Return [X, Y] of the center of cell containing provided text 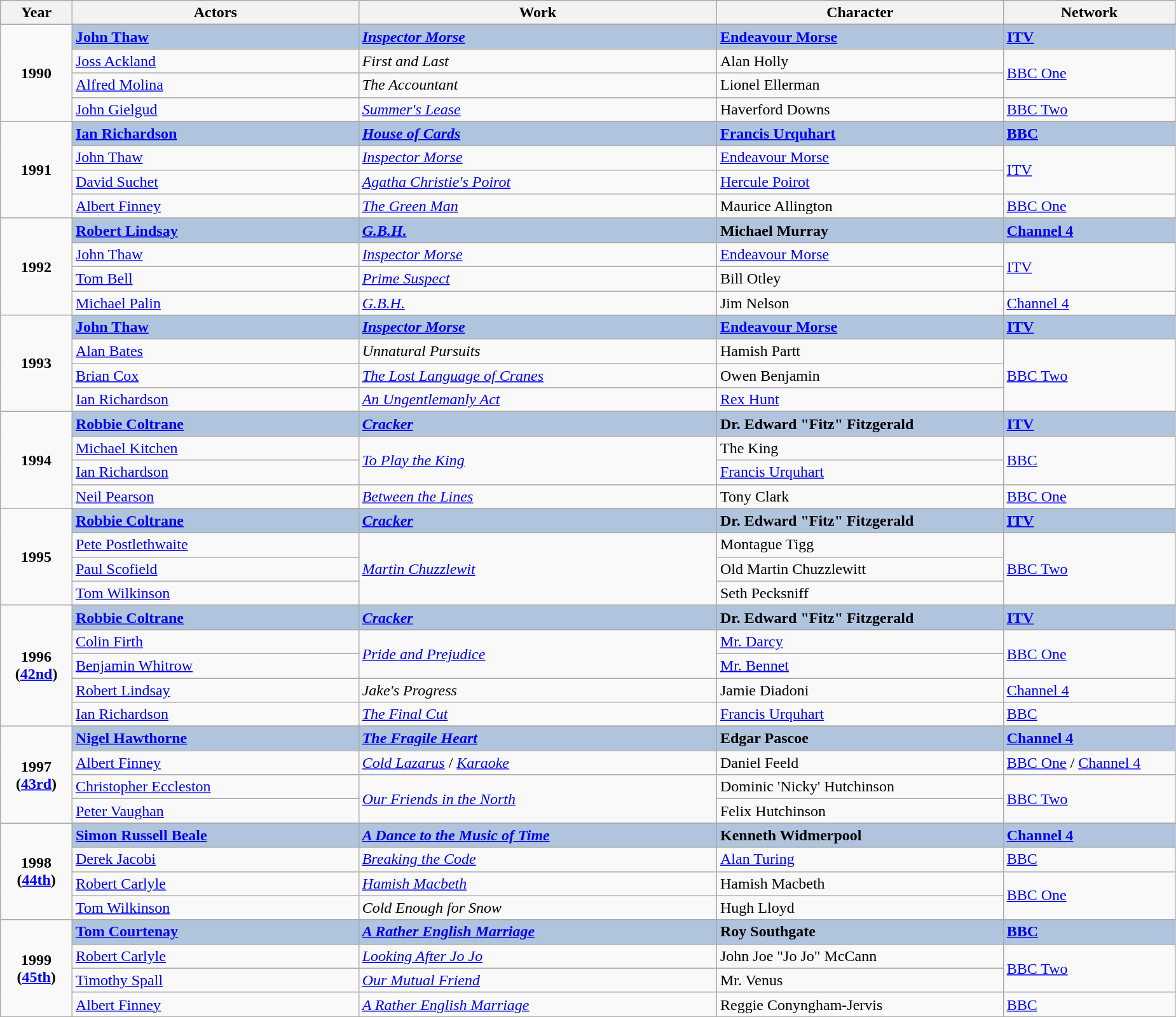
Old Martin Chuzzlewitt [859, 569]
Jake's Progress [538, 690]
Our Mutual Friend [538, 980]
Hugh Lloyd [859, 908]
David Suchet [215, 182]
1996(42nd) [37, 665]
A Dance to the Music of Time [538, 835]
The Fragile Heart [538, 739]
Alan Turing [859, 859]
The Final Cut [538, 714]
An Ungentlemanly Act [538, 400]
1998(44th) [37, 871]
Agatha Christie's Poirot [538, 182]
Lionel Ellerman [859, 85]
Roy Southgate [859, 932]
1995 [37, 557]
The Accountant [538, 85]
1999(45th) [37, 968]
Prime Suspect [538, 278]
Neil Pearson [215, 496]
BBC One / Channel 4 [1089, 763]
Michael Kitchen [215, 448]
Michael Murray [859, 230]
Reggie Conyngham-Jervis [859, 1004]
Brian Cox [215, 376]
Michael Palin [215, 303]
Breaking the Code [538, 859]
Peter Vaughan [215, 811]
Year [37, 13]
Mr. Bennet [859, 665]
Martin Chuzzlewit [538, 569]
1997(43rd) [37, 775]
Mr. Darcy [859, 641]
Cold Enough for Snow [538, 908]
John Gielgud [215, 109]
Between the Lines [538, 496]
Benjamin Whitrow [215, 665]
Character [859, 13]
Haverford Downs [859, 109]
Dominic 'Nicky' Hutchinson [859, 787]
1994 [37, 460]
Our Friends in the North [538, 799]
Mr. Venus [859, 980]
Network [1089, 13]
Work [538, 13]
Summer's Lease [538, 109]
John Joe "Jo Jo" McCann [859, 956]
Pete Postlethwaite [215, 545]
House of Cards [538, 133]
Joss Ackland [215, 61]
First and Last [538, 61]
Rex Hunt [859, 400]
Alan Bates [215, 352]
Jim Nelson [859, 303]
Actors [215, 13]
Cold Lazarus / Karaoke [538, 763]
Tom Bell [215, 278]
Unnatural Pursuits [538, 352]
Colin Firth [215, 641]
1993 [37, 364]
Seth Pecksniff [859, 593]
Christopher Eccleston [215, 787]
Alfred Molina [215, 85]
Maurice Allington [859, 206]
Tony Clark [859, 496]
The King [859, 448]
Pride and Prejudice [538, 653]
Simon Russell Beale [215, 835]
Derek Jacobi [215, 859]
1992 [37, 266]
Nigel Hawthorne [215, 739]
Owen Benjamin [859, 376]
Jamie Diadoni [859, 690]
Edgar Pascoe [859, 739]
Bill Otley [859, 278]
1990 [37, 73]
Hamish Partt [859, 352]
Hercule Poirot [859, 182]
The Lost Language of Cranes [538, 376]
Tom Courtenay [215, 932]
Paul Scofield [215, 569]
Montague Tigg [859, 545]
To Play the King [538, 460]
The Green Man [538, 206]
Daniel Feeld [859, 763]
1991 [37, 170]
Looking After Jo Jo [538, 956]
Felix Hutchinson [859, 811]
Alan Holly [859, 61]
Kenneth Widmerpool [859, 835]
Timothy Spall [215, 980]
